Find where the given text appears and provide that cell's center as (x, y) coordinate. 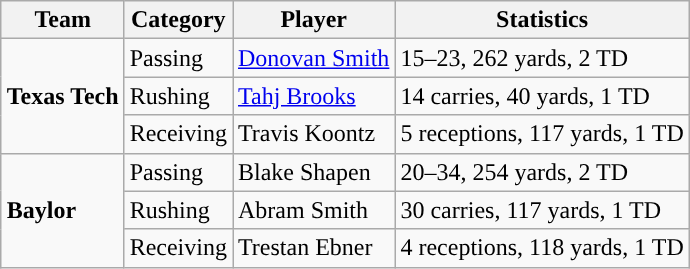
4 receptions, 118 yards, 1 TD (542, 248)
20–34, 254 yards, 2 TD (542, 172)
Statistics (542, 20)
Player (313, 20)
30 carries, 117 yards, 1 TD (542, 210)
Travis Koontz (313, 134)
14 carries, 40 yards, 1 TD (542, 96)
5 receptions, 117 yards, 1 TD (542, 134)
Blake Shapen (313, 172)
Trestan Ebner (313, 248)
Abram Smith (313, 210)
Category (178, 20)
15–23, 262 yards, 2 TD (542, 58)
Texas Tech (62, 96)
Tahj Brooks (313, 96)
Team (62, 20)
Donovan Smith (313, 58)
Baylor (62, 210)
